Extract the (x, y) coordinate from the center of the cell holding the provided text.  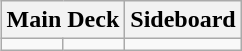
Main Deck (63, 20)
Sideboard (183, 20)
